Provide the (x, y) coordinate of the cell's center where the given text is located.  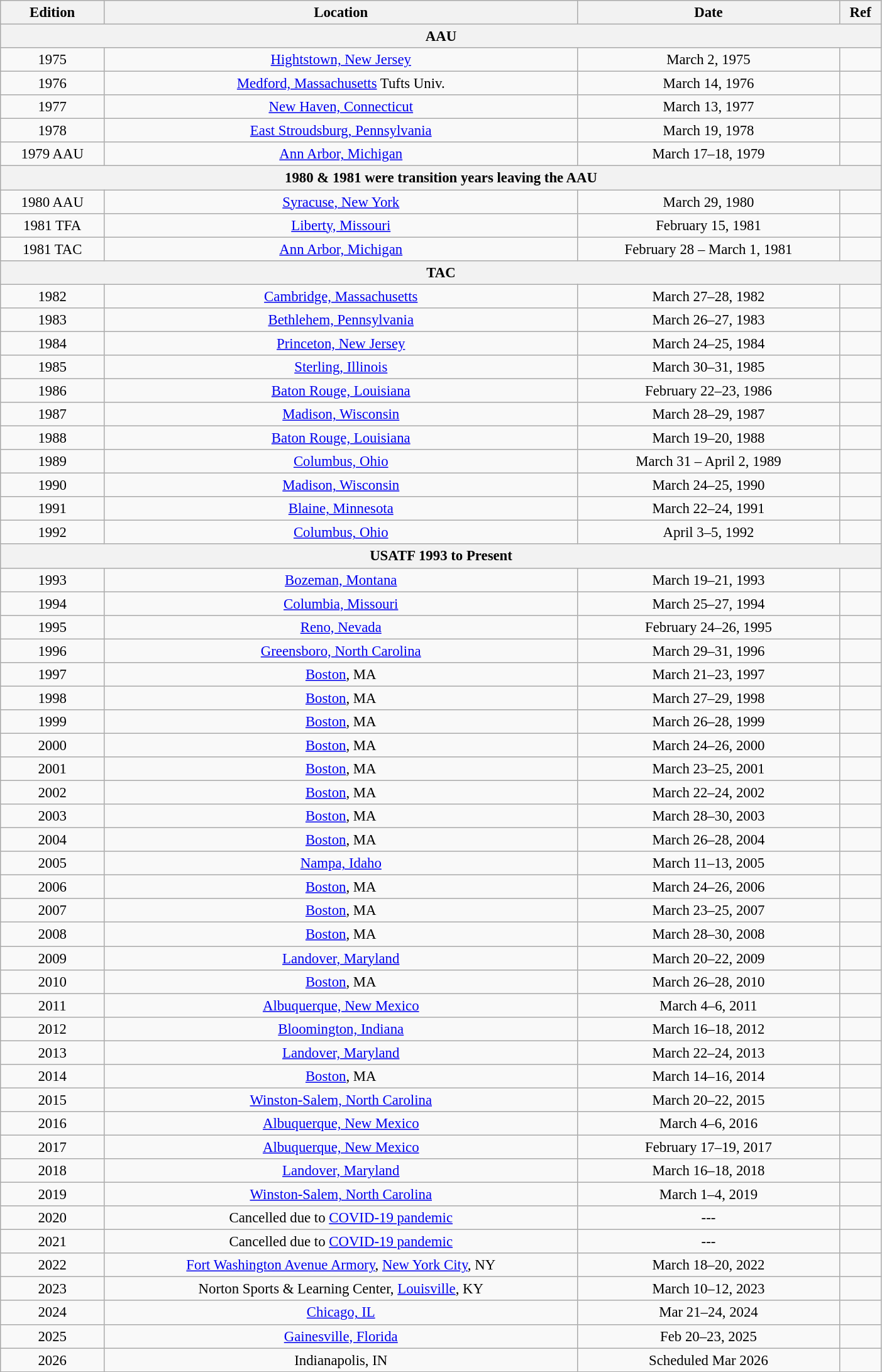
March 2, 1975 (708, 60)
2010 (53, 982)
2018 (53, 1171)
2023 (53, 1289)
February 17–19, 2017 (708, 1147)
2005 (53, 863)
Bozeman, Montana (341, 580)
2004 (53, 840)
March 24–26, 2000 (708, 745)
2024 (53, 1313)
March 16–18, 2018 (708, 1171)
2006 (53, 887)
Location (341, 13)
March 14, 1976 (708, 84)
March 22–24, 1991 (708, 509)
March 24–25, 1984 (708, 343)
March 21–23, 1997 (708, 675)
March 26–28, 2010 (708, 982)
February 24–26, 1995 (708, 627)
Blaine, Minnesota (341, 509)
March 14–16, 2014 (708, 1076)
February 15, 1981 (708, 225)
March 19, 1978 (708, 131)
Date (708, 13)
1993 (53, 580)
March 25–27, 1994 (708, 604)
1978 (53, 131)
2013 (53, 1053)
March 31 – April 2, 1989 (708, 462)
2011 (53, 1005)
Mar 21–24, 2024 (708, 1313)
Columbia, Missouri (341, 604)
March 26–27, 1983 (708, 320)
March 28–30, 2003 (708, 816)
1985 (53, 367)
Nampa, Idaho (341, 863)
2026 (53, 1360)
March 4–6, 2011 (708, 1005)
1991 (53, 509)
March 17–18, 1979 (708, 154)
March 1–4, 2019 (708, 1195)
March 24–25, 1990 (708, 485)
2015 (53, 1100)
Hightstown, New Jersey (341, 60)
March 13, 1977 (708, 107)
Norton Sports & Learning Center, Louisville, KY (341, 1289)
2014 (53, 1076)
2002 (53, 793)
1994 (53, 604)
1980 & 1981 were transition years leaving the AAU (441, 178)
March 24–26, 2006 (708, 887)
1976 (53, 84)
1989 (53, 462)
Indianapolis, IN (341, 1360)
March 4–6, 2016 (708, 1124)
1996 (53, 651)
March 29–31, 1996 (708, 651)
March 23–25, 2007 (708, 911)
Chicago, IL (341, 1313)
Syracuse, New York (341, 202)
2017 (53, 1147)
March 30–31, 1985 (708, 367)
East Stroudsburg, Pennsylvania (341, 131)
March 29, 1980 (708, 202)
2000 (53, 745)
February 22–23, 1986 (708, 390)
March 22–24, 2013 (708, 1053)
1990 (53, 485)
AAU (441, 36)
1995 (53, 627)
1997 (53, 675)
2007 (53, 911)
2022 (53, 1265)
Sterling, Illinois (341, 367)
March 27–29, 1998 (708, 698)
March 28–30, 2008 (708, 934)
March 26–28, 2004 (708, 840)
2019 (53, 1195)
March 18–20, 2022 (708, 1265)
1975 (53, 60)
Greensboro, North Carolina (341, 651)
Fort Washington Avenue Armory, New York City, NY (341, 1265)
Liberty, Missouri (341, 225)
2009 (53, 958)
March 28–29, 1987 (708, 414)
Edition (53, 13)
Bloomington, Indiana (341, 1029)
1986 (53, 390)
1977 (53, 107)
1999 (53, 722)
1979 AAU (53, 154)
Scheduled Mar 2026 (708, 1360)
March 23–25, 2001 (708, 769)
March 22–24, 2002 (708, 793)
Reno, Nevada (341, 627)
2012 (53, 1029)
2025 (53, 1336)
2016 (53, 1124)
February 28 – March 1, 1981 (708, 249)
1992 (53, 533)
TAC (441, 272)
1981 TFA (53, 225)
March 26–28, 1999 (708, 722)
March 19–20, 1988 (708, 438)
March 19–21, 1993 (708, 580)
Cambridge, Massachusetts (341, 296)
March 16–18, 2012 (708, 1029)
2020 (53, 1218)
1982 (53, 296)
Princeton, New Jersey (341, 343)
1980 AAU (53, 202)
March 27–28, 1982 (708, 296)
Feb 20–23, 2025 (708, 1336)
1983 (53, 320)
2008 (53, 934)
Gainesville, Florida (341, 1336)
2021 (53, 1242)
April 3–5, 1992 (708, 533)
1988 (53, 438)
1998 (53, 698)
March 20–22, 2009 (708, 958)
Bethlehem, Pennsylvania (341, 320)
1981 TAC (53, 249)
Ref (860, 13)
2003 (53, 816)
1987 (53, 414)
2001 (53, 769)
1984 (53, 343)
March 20–22, 2015 (708, 1100)
New Haven, Connecticut (341, 107)
USATF 1993 to Present (441, 556)
March 10–12, 2023 (708, 1289)
March 11–13, 2005 (708, 863)
Medford, Massachusetts Tufts Univ. (341, 84)
